Identify which cell holds the provided text, then report its [X, Y] central coordinate. 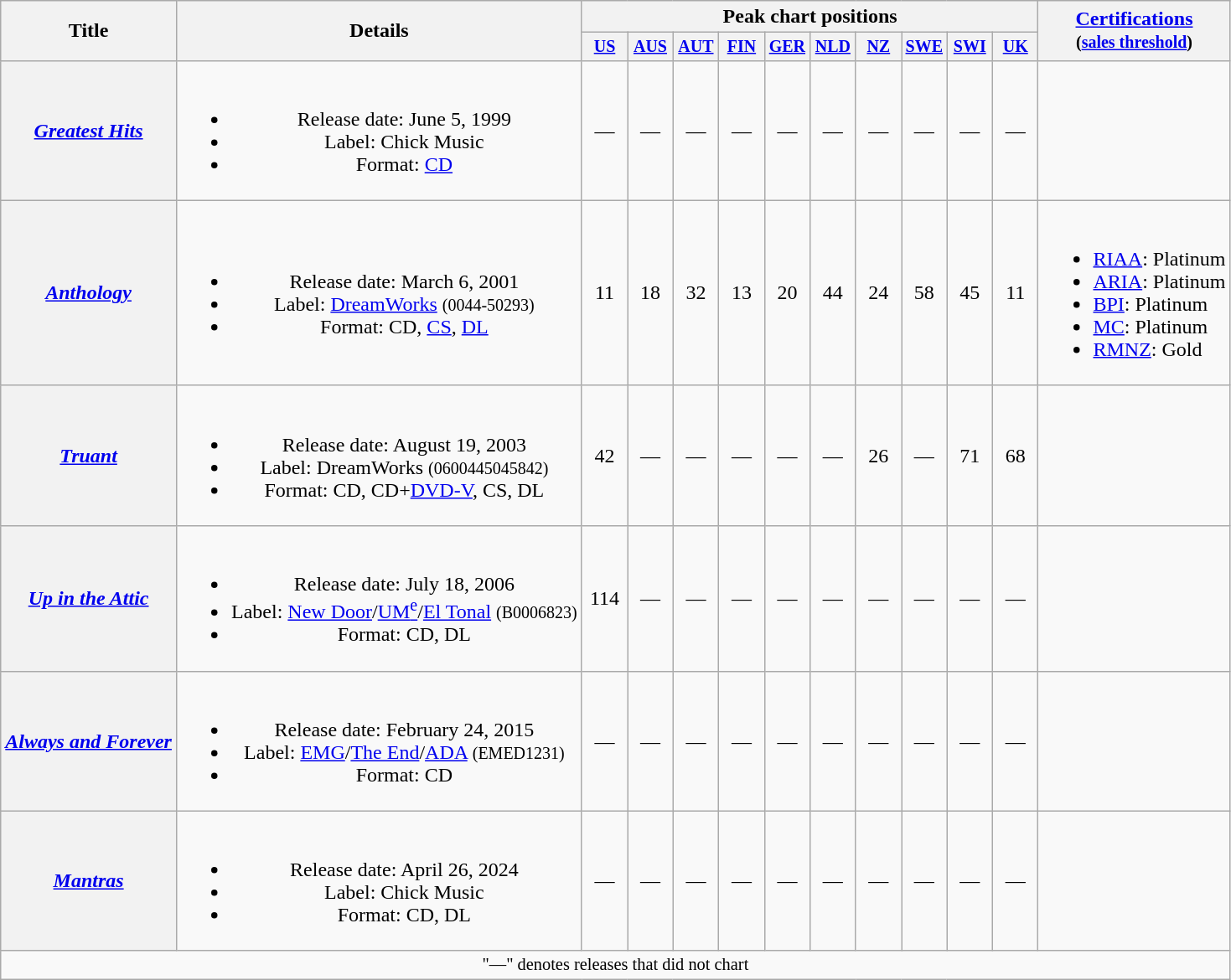
NLD [833, 47]
RIAA: PlatinumARIA: PlatinumBPI: PlatinumMC: PlatinumRMNZ: Gold [1135, 293]
Up in the Attic [89, 598]
18 [650, 293]
Always and Forever [89, 740]
32 [696, 293]
Mantras [89, 881]
NZ [878, 47]
GER [787, 47]
26 [878, 456]
SWE [924, 47]
68 [1015, 456]
13 [742, 293]
Details [379, 31]
71 [970, 456]
Truant [89, 456]
20 [787, 293]
Certifications(sales threshold) [1135, 31]
Greatest Hits [89, 131]
AUS [650, 47]
SWI [970, 47]
Release date: August 19, 2003Label: DreamWorks (0600445045842)Format: CD, CD+DVD-V, CS, DL [379, 456]
Release date: July 18, 2006Label: New Door/UMe/El Tonal (B0006823)Format: CD, DL [379, 598]
Release date: February 24, 2015Label: EMG/The End/ADA (EMED1231)Format: CD [379, 740]
Peak chart positions [809, 17]
114 [604, 598]
AUT [696, 47]
58 [924, 293]
24 [878, 293]
45 [970, 293]
US [604, 47]
Release date: April 26, 2024Label: Chick MusicFormat: CD, DL [379, 881]
Title [89, 31]
UK [1015, 47]
FIN [742, 47]
"—" denotes releases that did not chart [615, 965]
Release date: June 5, 1999Label: Chick MusicFormat: CD [379, 131]
Release date: March 6, 2001Label: DreamWorks (0044-50293)Format: CD, CS, DL [379, 293]
44 [833, 293]
42 [604, 456]
Anthology [89, 293]
